Scan for the cell matching the given text and deliver its (x, y) coordinate at center. 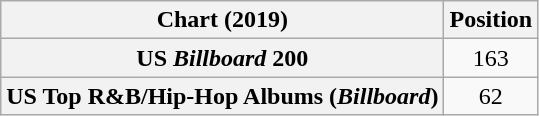
62 (491, 96)
Position (491, 20)
US Billboard 200 (222, 58)
Chart (2019) (222, 20)
US Top R&B/Hip-Hop Albums (Billboard) (222, 96)
163 (491, 58)
